Output the [x, y] coordinate of the center of the cell containing the given text.  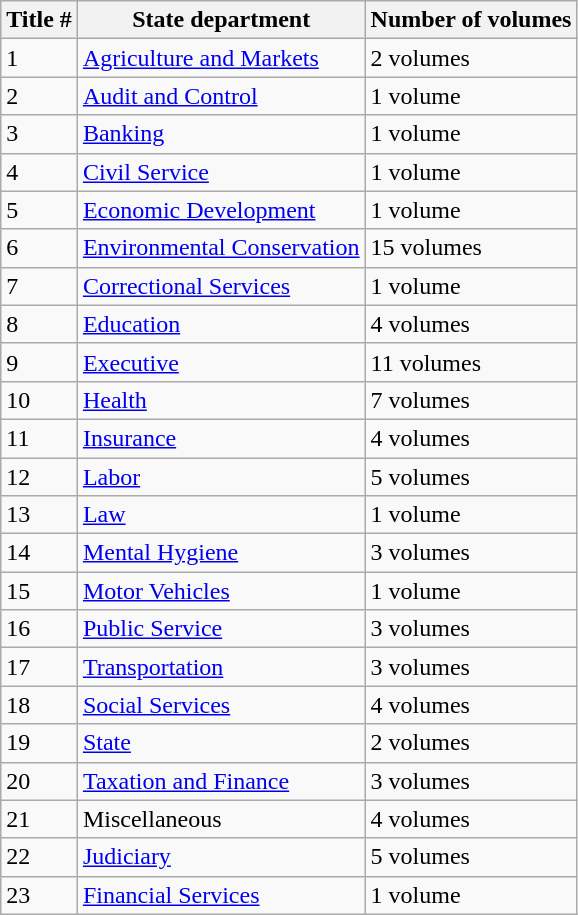
11 volumes [471, 362]
8 [40, 324]
7 [40, 286]
5 [40, 210]
Taxation and Finance [221, 781]
9 [40, 362]
23 [40, 895]
Insurance [221, 438]
Environmental Conservation [221, 248]
State department [221, 20]
Public Service [221, 629]
3 [40, 134]
19 [40, 743]
Agriculture and Markets [221, 58]
Title # [40, 20]
20 [40, 781]
Education [221, 324]
6 [40, 248]
2 [40, 96]
Correctional Services [221, 286]
22 [40, 857]
Mental Hygiene [221, 553]
Miscellaneous [221, 819]
Executive [221, 362]
Transportation [221, 667]
10 [40, 400]
7 volumes [471, 400]
12 [40, 477]
11 [40, 438]
Law [221, 515]
Banking [221, 134]
17 [40, 667]
State [221, 743]
13 [40, 515]
Labor [221, 477]
1 [40, 58]
16 [40, 629]
Audit and Control [221, 96]
21 [40, 819]
Economic Development [221, 210]
Social Services [221, 705]
Civil Service [221, 172]
Number of volumes [471, 20]
Motor Vehicles [221, 591]
Financial Services [221, 895]
18 [40, 705]
Judiciary [221, 857]
14 [40, 553]
4 [40, 172]
15 [40, 591]
Health [221, 400]
15 volumes [471, 248]
